Determine the [x, y] coordinate at the center of the cell enclosing the given text.  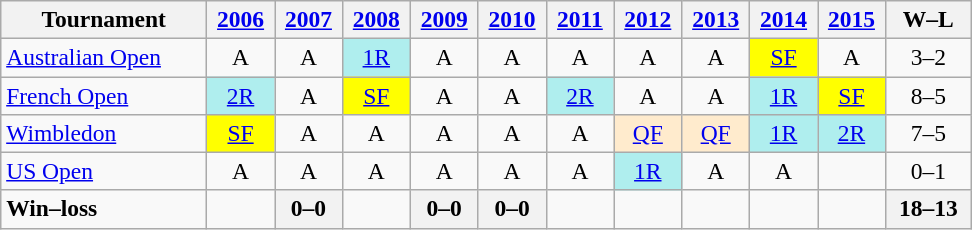
2014 [784, 19]
Win–loss [104, 209]
3–2 [928, 57]
2006 [241, 19]
French Open [104, 95]
2008 [376, 19]
0–1 [928, 171]
8–5 [928, 95]
W–L [928, 19]
Wimbledon [104, 133]
2009 [444, 19]
2012 [648, 19]
Australian Open [104, 57]
2010 [512, 19]
2011 [580, 19]
7–5 [928, 133]
US Open [104, 171]
2013 [716, 19]
2015 [852, 19]
Tournament [104, 19]
18–13 [928, 209]
2007 [308, 19]
